Identify which cell holds the provided text, then report its (x, y) central coordinate. 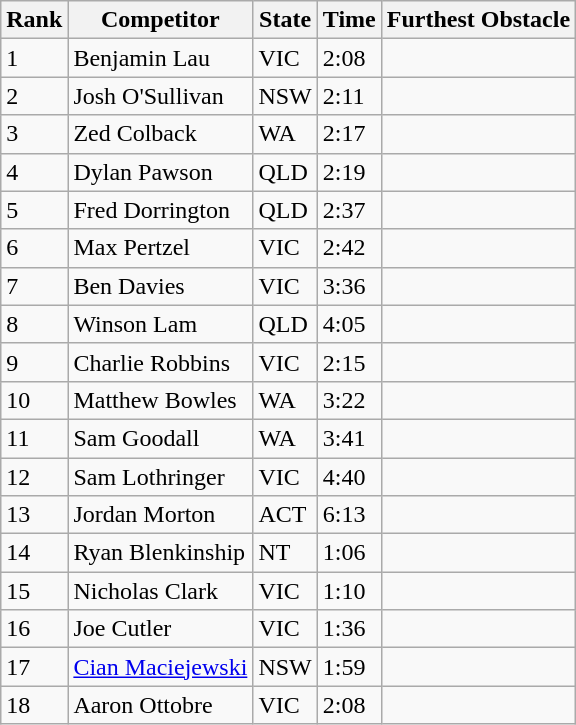
Fred Dorrington (160, 210)
4 (34, 172)
15 (34, 591)
Ben Davies (160, 286)
Dylan Pawson (160, 172)
2:15 (349, 362)
2 (34, 96)
17 (34, 667)
3:41 (349, 438)
Zed Colback (160, 134)
7 (34, 286)
6:13 (349, 515)
Competitor (160, 20)
4:05 (349, 324)
Joe Cutler (160, 629)
Benjamin Lau (160, 58)
Furthest Obstacle (478, 20)
Ryan Blenkinship (160, 553)
13 (34, 515)
NT (285, 553)
5 (34, 210)
2:11 (349, 96)
9 (34, 362)
Winson Lam (160, 324)
2:37 (349, 210)
Josh O'Sullivan (160, 96)
Time (349, 20)
Aaron Ottobre (160, 705)
Matthew Bowles (160, 400)
1:36 (349, 629)
3:36 (349, 286)
10 (34, 400)
State (285, 20)
1:06 (349, 553)
2:19 (349, 172)
3 (34, 134)
Sam Goodall (160, 438)
Max Pertzel (160, 248)
Nicholas Clark (160, 591)
8 (34, 324)
18 (34, 705)
16 (34, 629)
Sam Lothringer (160, 477)
Rank (34, 20)
1 (34, 58)
Charlie Robbins (160, 362)
1:10 (349, 591)
Jordan Morton (160, 515)
11 (34, 438)
2:17 (349, 134)
3:22 (349, 400)
6 (34, 248)
12 (34, 477)
2:42 (349, 248)
ACT (285, 515)
1:59 (349, 667)
4:40 (349, 477)
Cian Maciejewski (160, 667)
14 (34, 553)
